Return the [X, Y] coordinate for the center point of the cell that contains the specified text.  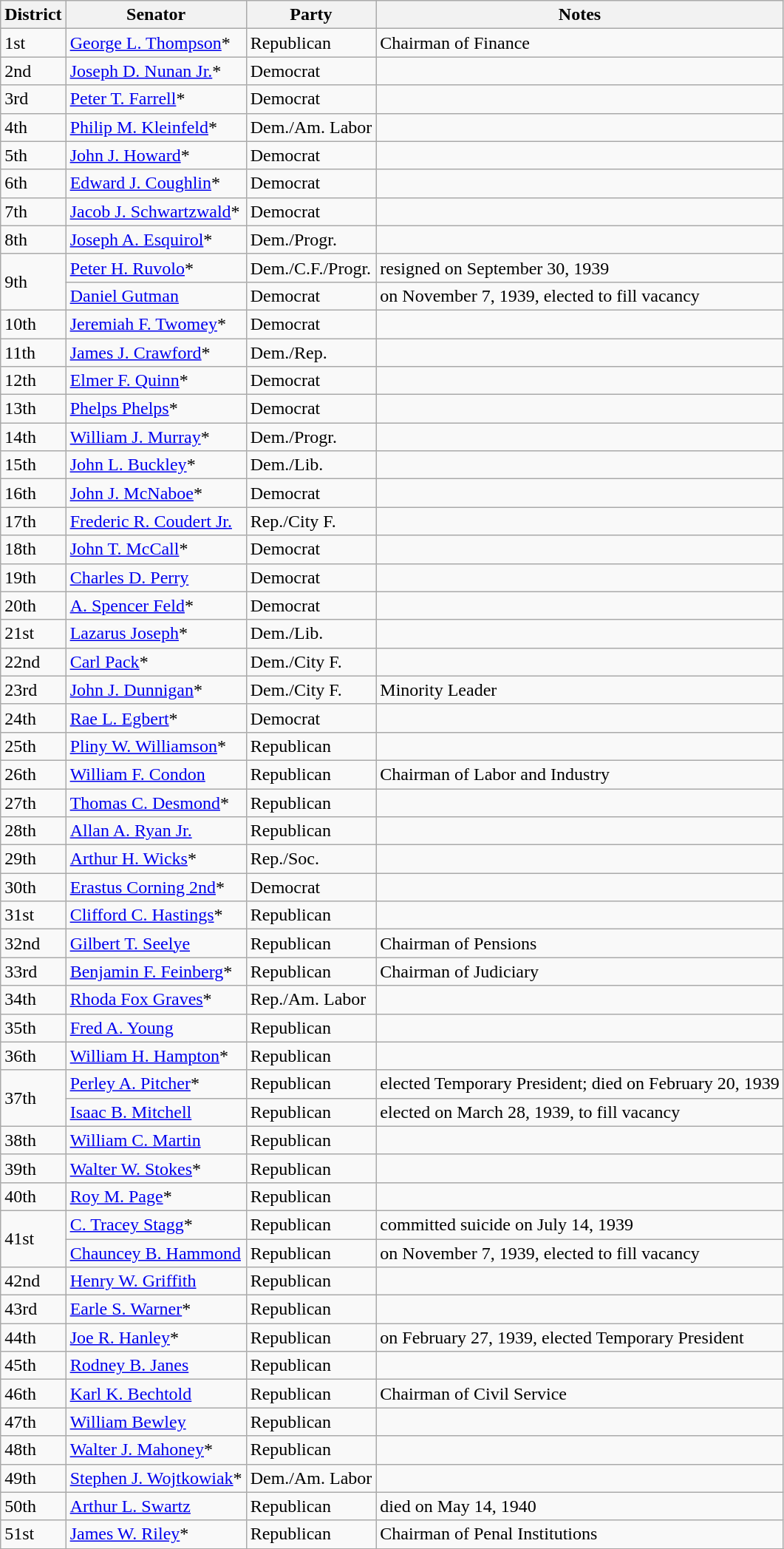
Roy M. Page* [156, 1196]
Philip M. Kleinfeld* [156, 127]
George L. Thompson* [156, 43]
20th [33, 606]
5th [33, 155]
44th [33, 1338]
2nd [33, 71]
Daniel Gutman [156, 296]
Peter H. Ruvolo* [156, 268]
Thomas C. Desmond* [156, 802]
Rep./City F. [311, 521]
19th [33, 577]
49th [33, 1478]
36th [33, 1056]
Perley A. Pitcher* [156, 1084]
William Bewley [156, 1422]
Arthur L. Swartz [156, 1506]
Joe R. Hanley* [156, 1338]
Fred A. Young [156, 1028]
46th [33, 1394]
43rd [33, 1309]
Rae L. Egbert* [156, 718]
35th [33, 1028]
50th [33, 1506]
14th [33, 437]
Joseph D. Nunan Jr.* [156, 71]
17th [33, 521]
51st [33, 1534]
Minority Leader [579, 690]
29th [33, 859]
A. Spencer Feld* [156, 606]
Chairman of Judiciary [579, 972]
Isaac B. Mitchell [156, 1112]
32nd [33, 943]
John J. Howard* [156, 155]
C. Tracey Stagg* [156, 1224]
William H. Hampton* [156, 1056]
8th [33, 240]
3rd [33, 99]
William J. Murray* [156, 437]
40th [33, 1196]
Lazarus Joseph* [156, 634]
John J. McNaboe* [156, 493]
Rodney B. Janes [156, 1366]
committed suicide on July 14, 1939 [579, 1224]
William F. Condon [156, 774]
Chairman of Penal Institutions [579, 1534]
1st [33, 43]
Clifford C. Hastings* [156, 915]
26th [33, 774]
Party [311, 15]
7th [33, 211]
Walter W. Stokes* [156, 1168]
12th [33, 381]
Elmer F. Quinn* [156, 381]
Benjamin F. Feinberg* [156, 972]
Edward J. Coughlin* [156, 183]
15th [33, 465]
James W. Riley* [156, 1534]
on February 27, 1939, elected Temporary President [579, 1338]
37th [33, 1098]
Arthur H. Wicks* [156, 859]
6th [33, 183]
John J. Dunnigan* [156, 690]
41st [33, 1238]
Joseph A. Esquirol* [156, 240]
Dem./C.F./Progr. [311, 268]
18th [33, 549]
Frederic R. Coudert Jr. [156, 521]
elected Temporary President; died on February 20, 1939 [579, 1084]
4th [33, 127]
District [33, 15]
Henry W. Griffith [156, 1281]
Karl K. Bechtold [156, 1394]
Pliny W. Williamson* [156, 746]
Erastus Corning 2nd* [156, 887]
Chauncey B. Hammond [156, 1253]
John T. McCall* [156, 549]
Gilbert T. Seelye [156, 943]
William C. Martin [156, 1140]
27th [33, 802]
Rhoda Fox Graves* [156, 1000]
Charles D. Perry [156, 577]
Walter J. Mahoney* [156, 1450]
John L. Buckley* [156, 465]
Earle S. Warner* [156, 1309]
Chairman of Civil Service [579, 1394]
9th [33, 282]
Phelps Phelps* [156, 409]
45th [33, 1366]
31st [33, 915]
Jeremiah F. Twomey* [156, 324]
24th [33, 718]
Dem./Rep. [311, 353]
21st [33, 634]
25th [33, 746]
Rep./Soc. [311, 859]
38th [33, 1140]
42nd [33, 1281]
30th [33, 887]
47th [33, 1422]
Peter T. Farrell* [156, 99]
Allan A. Ryan Jr. [156, 831]
Rep./Am. Labor [311, 1000]
Chairman of Pensions [579, 943]
23rd [33, 690]
Senator [156, 15]
39th [33, 1168]
22nd [33, 662]
resigned on September 30, 1939 [579, 268]
Notes [579, 15]
11th [33, 353]
James J. Crawford* [156, 353]
Chairman of Finance [579, 43]
Stephen J. Wojtkowiak* [156, 1478]
died on May 14, 1940 [579, 1506]
Chairman of Labor and Industry [579, 774]
elected on March 28, 1939, to fill vacancy [579, 1112]
Carl Pack* [156, 662]
28th [33, 831]
13th [33, 409]
16th [33, 493]
Jacob J. Schwartzwald* [156, 211]
10th [33, 324]
48th [33, 1450]
33rd [33, 972]
34th [33, 1000]
